Identify which cell holds the provided text, then report its [X, Y] central coordinate. 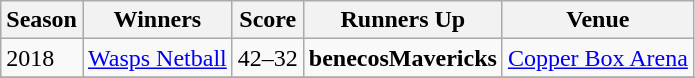
benecosMavericks [402, 58]
Winners [157, 20]
Season [42, 20]
42–32 [268, 58]
Runners Up [402, 20]
2018 [42, 58]
Copper Box Arena [598, 58]
Score [268, 20]
Venue [598, 20]
Wasps Netball [157, 58]
